From the cell containing the given text, extract its center point as (X, Y) coordinate. 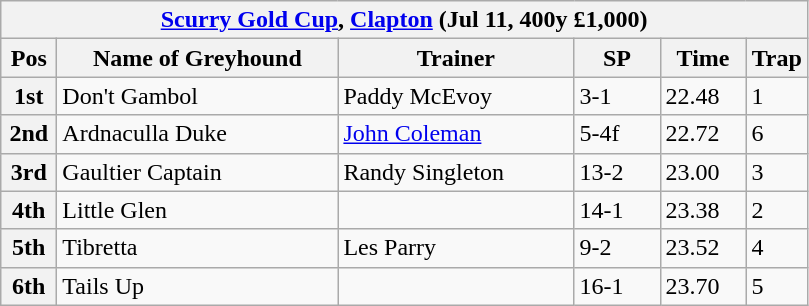
Trainer (456, 58)
5-4f (617, 134)
23.52 (703, 248)
Gaultier Captain (198, 172)
3-1 (617, 96)
Time (703, 58)
4 (776, 248)
Paddy McEvoy (456, 96)
22.72 (703, 134)
Name of Greyhound (198, 58)
3 (776, 172)
23.38 (703, 210)
1 (776, 96)
1st (29, 96)
23.70 (703, 286)
Little Glen (198, 210)
Pos (29, 58)
22.48 (703, 96)
6 (776, 134)
2nd (29, 134)
Ardnaculla Duke (198, 134)
9-2 (617, 248)
SP (617, 58)
5th (29, 248)
3rd (29, 172)
Don't Gambol (198, 96)
Trap (776, 58)
16-1 (617, 286)
14-1 (617, 210)
Randy Singleton (456, 172)
6th (29, 286)
Les Parry (456, 248)
Tibretta (198, 248)
13-2 (617, 172)
John Coleman (456, 134)
Scurry Gold Cup, Clapton (Jul 11, 400y £1,000) (404, 20)
23.00 (703, 172)
2 (776, 210)
5 (776, 286)
4th (29, 210)
Tails Up (198, 286)
